Provide the (x, y) coordinate of the cell's center where the given text is located.  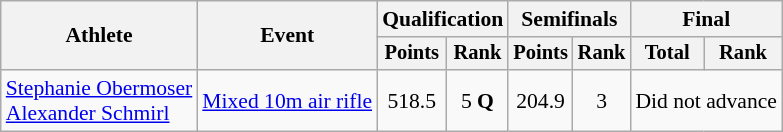
518.5 (412, 100)
Stephanie ObermoserAlexander Schmirl (100, 100)
Final (706, 19)
5 Q (477, 100)
Mixed 10m air rifle (287, 100)
204.9 (540, 100)
Qualification (442, 19)
Athlete (100, 36)
3 (602, 100)
Did not advance (706, 100)
Event (287, 36)
Semifinals (569, 19)
Total (667, 54)
